From the cell containing the given text, extract its center point as [x, y] coordinate. 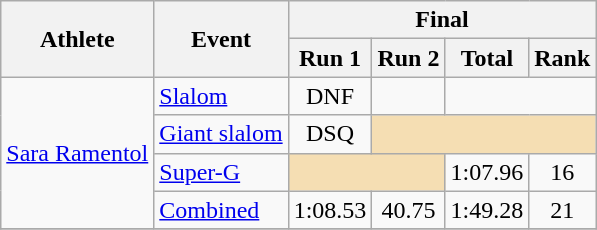
Event [221, 39]
Giant slalom [221, 134]
Run 1 [330, 58]
Super-G [221, 172]
Sara Ramentol [78, 153]
1:07.96 [487, 172]
16 [562, 172]
Slalom [221, 96]
40.75 [408, 210]
Combined [221, 210]
DSQ [330, 134]
DNF [330, 96]
1:08.53 [330, 210]
Athlete [78, 39]
21 [562, 210]
Final [442, 20]
1:49.28 [487, 210]
Rank [562, 58]
Total [487, 58]
Run 2 [408, 58]
